Provide the (x, y) coordinate of the cell's center where the given text is located.  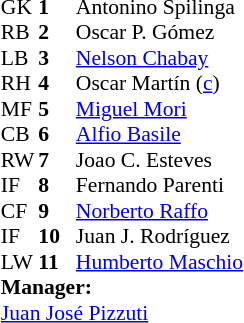
4 (57, 83)
8 (57, 185)
Joao C. Esteves (160, 160)
6 (57, 135)
Humberto Maschio (160, 262)
11 (57, 262)
9 (57, 211)
Oscar Martín (c) (160, 83)
RW (20, 160)
3 (57, 58)
Oscar P. Gómez (160, 33)
Nelson Chabay (160, 58)
RB (20, 33)
Norberto Raffo (160, 211)
7 (57, 160)
Manager: (122, 287)
2 (57, 33)
5 (57, 109)
CB (20, 135)
LW (20, 262)
MF (20, 109)
LB (20, 58)
Alfio Basile (160, 135)
Miguel Mori (160, 109)
RH (20, 83)
10 (57, 237)
Fernando Parenti (160, 185)
CF (20, 211)
Juan J. Rodríguez (160, 237)
